From the cell containing the given text, extract its center point as [x, y] coordinate. 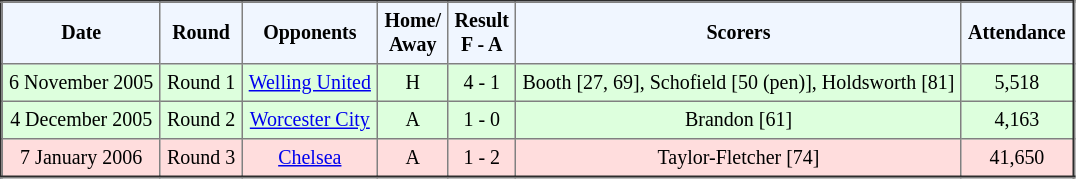
Opponents [310, 33]
Scorers [739, 33]
1 - 0 [482, 120]
6 November 2005 [82, 83]
Attendance [1017, 33]
ResultF - A [482, 33]
Home/Away [413, 33]
Round 3 [201, 158]
4 December 2005 [82, 120]
Round [201, 33]
4,163 [1017, 120]
Booth [27, 69], Schofield [50 (pen)], Holdsworth [81] [739, 83]
Chelsea [310, 158]
Round 1 [201, 83]
H [413, 83]
5,518 [1017, 83]
1 - 2 [482, 158]
Welling United [310, 83]
7 January 2006 [82, 158]
41,650 [1017, 158]
Brandon [61] [739, 120]
Date [82, 33]
Taylor-Fletcher [74] [739, 158]
Round 2 [201, 120]
Worcester City [310, 120]
4 - 1 [482, 83]
